Identify which cell holds the provided text, then report its (X, Y) central coordinate. 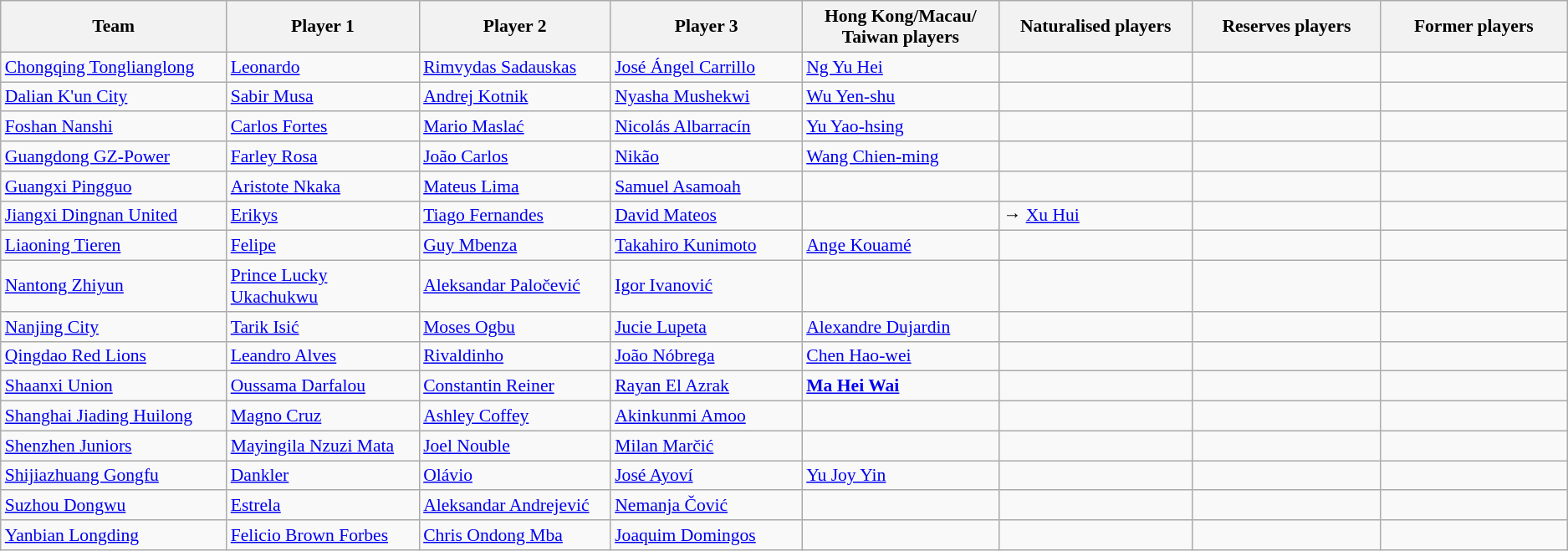
Guy Mbenza (515, 246)
Yanbian Longding (114, 535)
Dankler (323, 476)
Leandro Alves (323, 356)
Leonardo (323, 67)
Jiangxi Dingnan United (114, 216)
Wu Yen-shu (900, 97)
Wang Chien-ming (900, 156)
Dalian K'un City (114, 97)
Qingdao Red Lions (114, 356)
Player 1 (323, 27)
Aleksandar Andrejević (515, 506)
Igor Ivanović (706, 286)
Rayan El Azrak (706, 386)
Joel Nouble (515, 446)
Takahiro Kunimoto (706, 246)
Estrela (323, 506)
Mateus Lima (515, 186)
Sabir Musa (323, 97)
Samuel Asamoah (706, 186)
Akinkunmi Amoo (706, 416)
Nemanja Čović (706, 506)
Tiago Fernandes (515, 216)
Chen Hao-wei (900, 356)
Foshan Nanshi (114, 127)
Carlos Fortes (323, 127)
José Ayoví (706, 476)
José Ángel Carrillo (706, 67)
Rivaldinho (515, 356)
Felipe (323, 246)
Magno Cruz (323, 416)
Nikão (706, 156)
Yu Yao-hsing (900, 127)
Player 3 (706, 27)
Moses Ogbu (515, 327)
Nicolás Albarracín (706, 127)
Farley Rosa (323, 156)
Yu Joy Yin (900, 476)
Andrej Kotnik (515, 97)
Erikys (323, 216)
Ashley Coffey (515, 416)
Constantin Reiner (515, 386)
Nanjing City (114, 327)
Shanghai Jiading Huilong (114, 416)
Suzhou Dongwu (114, 506)
David Mateos (706, 216)
Ange Kouamé (900, 246)
Shaanxi Union (114, 386)
Olávio (515, 476)
Chongqing Tonglianglong (114, 67)
Guangdong GZ-Power (114, 156)
Player 2 (515, 27)
Guangxi Pingguo (114, 186)
Prince Lucky Ukachukwu (323, 286)
Alexandre Dujardin (900, 327)
Naturalised players (1096, 27)
Team (114, 27)
Joaquim Domingos (706, 535)
João Carlos (515, 156)
Jucie Lupeta (706, 327)
Nantong Zhiyun (114, 286)
Chris Ondong Mba (515, 535)
→ Xu Hui (1096, 216)
Mario Maslać (515, 127)
Ng Yu Hei (900, 67)
Tarik Isić (323, 327)
Reserves players (1286, 27)
Milan Marčić (706, 446)
Shenzhen Juniors (114, 446)
Former players (1474, 27)
Rimvydas Sadauskas (515, 67)
Hong Kong/Macau/Taiwan players (900, 27)
Felicio Brown Forbes (323, 535)
Ma Hei Wai (900, 386)
Shijiazhuang Gongfu (114, 476)
Liaoning Tieren (114, 246)
Aleksandar Paločević (515, 286)
Aristote Nkaka (323, 186)
João Nóbrega (706, 356)
Mayingila Nzuzi Mata (323, 446)
Nyasha Mushekwi (706, 97)
Oussama Darfalou (323, 386)
